Provide the (X, Y) coordinate of the cell's center where the given text is located.  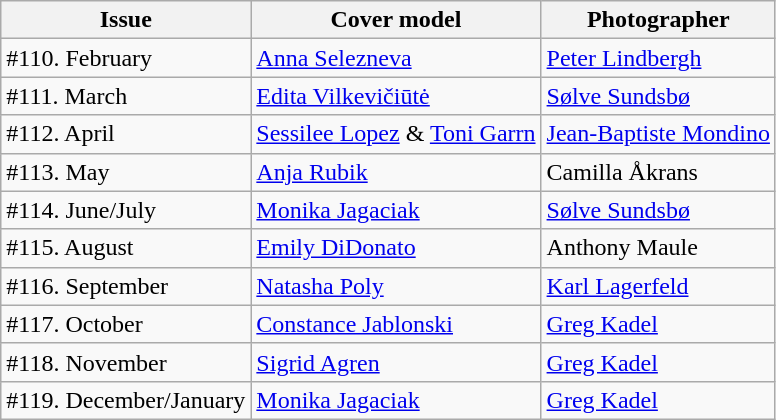
Issue (126, 20)
Anja Rubik (396, 172)
Edita Vilkevičiūtė (396, 96)
Karl Lagerfeld (658, 286)
#116. September (126, 286)
#119. December/January (126, 400)
Anna Selezneva (396, 58)
Natasha Poly (396, 286)
#115. August (126, 248)
#118. November (126, 362)
Sessilee Lopez & Toni Garrn (396, 134)
Emily DiDonato (396, 248)
Anthony Maule (658, 248)
#117. October (126, 324)
#111. March (126, 96)
Peter Lindbergh (658, 58)
Camilla Åkrans (658, 172)
#110. February (126, 58)
Constance Jablonski (396, 324)
Cover model (396, 20)
#114. June/July (126, 210)
#113. May (126, 172)
#112. April (126, 134)
Sigrid Agren (396, 362)
Jean-Baptiste Mondino (658, 134)
Photographer (658, 20)
